Search for the cell housing the specified text and yield its (x, y) center coordinate. 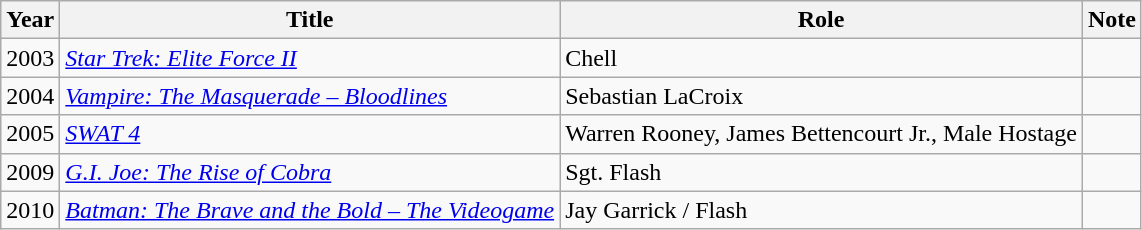
2003 (30, 58)
2010 (30, 210)
2004 (30, 96)
Year (30, 20)
Sgt. Flash (822, 172)
2005 (30, 134)
Star Trek: Elite Force II (310, 58)
Sebastian LaCroix (822, 96)
SWAT 4 (310, 134)
2009 (30, 172)
Jay Garrick / Flash (822, 210)
G.I. Joe: The Rise of Cobra (310, 172)
Warren Rooney, James Bettencourt Jr., Male Hostage (822, 134)
Role (822, 20)
Batman: The Brave and the Bold – The Videogame (310, 210)
Title (310, 20)
Vampire: The Masquerade – Bloodlines (310, 96)
Chell (822, 58)
Note (1112, 20)
